Identify which cell holds the provided text, then report its [X, Y] central coordinate. 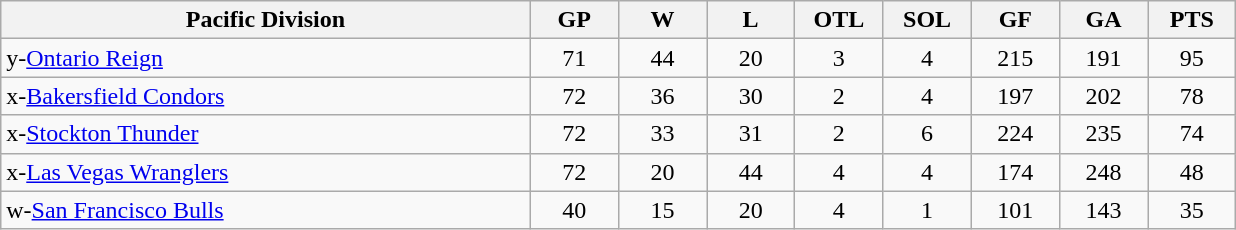
248 [1103, 172]
78 [1192, 96]
202 [1103, 96]
x-Bakersfield Condors [266, 96]
71 [574, 58]
6 [927, 134]
33 [662, 134]
35 [1192, 210]
OTL [839, 20]
143 [1103, 210]
3 [839, 58]
15 [662, 210]
w-San Francisco Bulls [266, 210]
95 [1192, 58]
30 [751, 96]
y-Ontario Reign [266, 58]
101 [1015, 210]
x-Las Vegas Wranglers [266, 172]
224 [1015, 134]
48 [1192, 172]
235 [1103, 134]
GP [574, 20]
36 [662, 96]
1 [927, 210]
GA [1103, 20]
W [662, 20]
SOL [927, 20]
x-Stockton Thunder [266, 134]
31 [751, 134]
Pacific Division [266, 20]
74 [1192, 134]
PTS [1192, 20]
GF [1015, 20]
215 [1015, 58]
174 [1015, 172]
L [751, 20]
40 [574, 210]
191 [1103, 58]
197 [1015, 96]
